Detect which cell encompasses the target text, then output its (x, y) center coordinate. 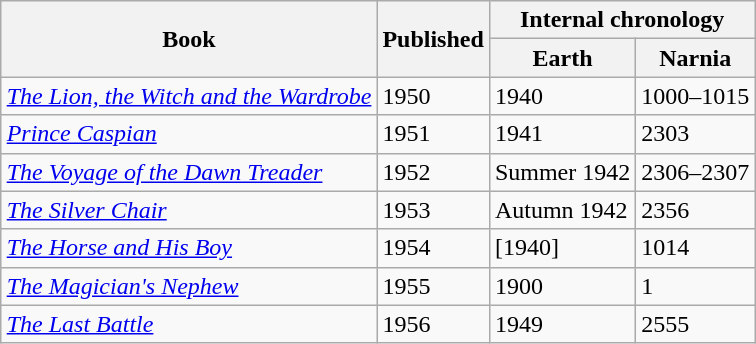
1949 (562, 324)
Narnia (696, 58)
1954 (433, 248)
The Magician's Nephew (189, 286)
1940 (562, 96)
Earth (562, 58)
Summer 1942 (562, 172)
1951 (433, 134)
The Lion, the Witch and the Wardrobe (189, 96)
The Silver Chair (189, 210)
1941 (562, 134)
1953 (433, 210)
1952 (433, 172)
Published (433, 39)
1014 (696, 248)
Book (189, 39)
2356 (696, 210)
1000–1015 (696, 96)
2555 (696, 324)
The Voyage of the Dawn Treader (189, 172)
The Horse and His Boy (189, 248)
Prince Caspian (189, 134)
Autumn 1942 (562, 210)
1956 (433, 324)
2306–2307 (696, 172)
1955 (433, 286)
2303 (696, 134)
1 (696, 286)
The Last Battle (189, 324)
Internal chronology (622, 20)
[1940] (562, 248)
1900 (562, 286)
1950 (433, 96)
